Output the (x, y) coordinate of the center of the cell containing the given text.  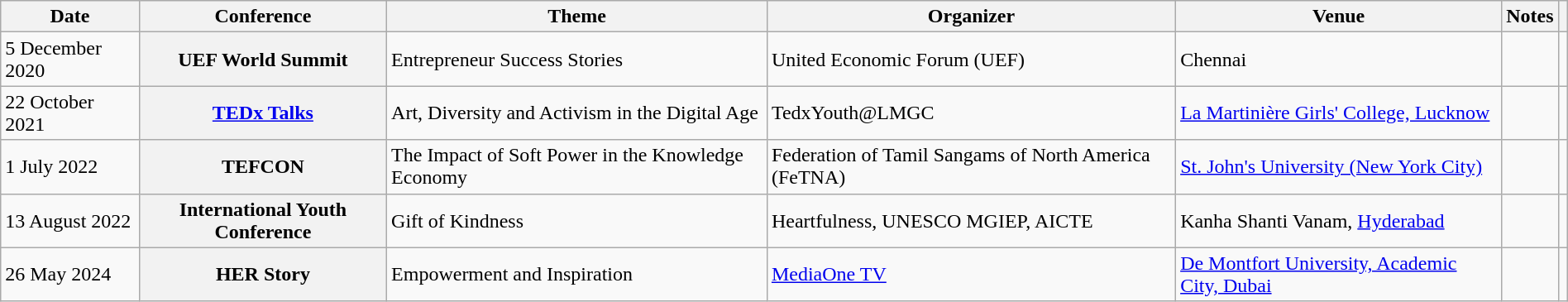
Heartfulness, UNESCO MGIEP, AICTE (971, 220)
The Impact of Soft Power in the Knowledge Economy (577, 167)
TEDx Talks (263, 113)
Conference (263, 17)
Federation of Tamil Sangams of North America (FeTNA) (971, 167)
TEFCON (263, 167)
Empowerment and Inspiration (577, 275)
13 August 2022 (70, 220)
Entrepreneur Success Stories (577, 60)
Notes (1530, 17)
Gift of Kindness (577, 220)
La Martinière Girls' College, Lucknow (1339, 113)
22 October 2021 (70, 113)
Organizer (971, 17)
St. John's University (New York City) (1339, 167)
Theme (577, 17)
International Youth Conference (263, 220)
De Montfort University, Academic City, Dubai (1339, 275)
Kanha Shanti Vanam, Hyderabad (1339, 220)
Chennai (1339, 60)
Date (70, 17)
TedxYouth@LMGC (971, 113)
1 July 2022 (70, 167)
26 May 2024 (70, 275)
UEF World Summit (263, 60)
HER Story (263, 275)
Art, Diversity and Activism in the Digital Age (577, 113)
Venue (1339, 17)
United Economic Forum (UEF) (971, 60)
5 December 2020 (70, 60)
MediaOne TV (971, 275)
